Return (X, Y) of the center of cell containing provided text 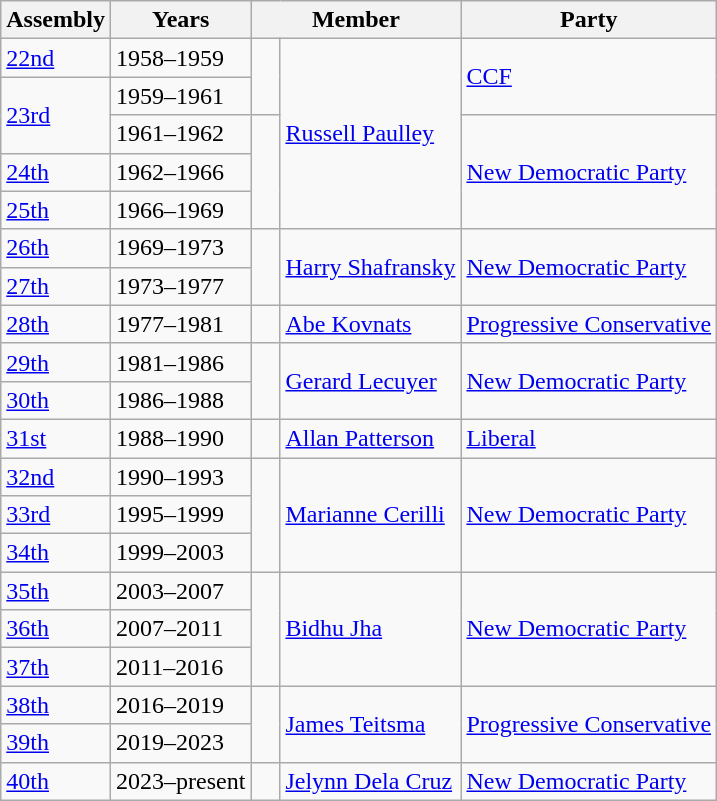
1962–1966 (180, 172)
25th (56, 210)
1995–1999 (180, 515)
1958–1959 (180, 58)
36th (56, 629)
1969–1973 (180, 248)
31st (56, 438)
Party (589, 20)
30th (56, 400)
22nd (56, 58)
1999–2003 (180, 553)
33rd (56, 515)
Jelynn Dela Cruz (370, 781)
1986–1988 (180, 400)
28th (56, 324)
40th (56, 781)
2011–2016 (180, 667)
32nd (56, 477)
1973–1977 (180, 286)
Harry Shafransky (370, 267)
Assembly (56, 20)
1981–1986 (180, 362)
Member (356, 20)
2023–present (180, 781)
1959–1961 (180, 96)
1966–1969 (180, 210)
Bidhu Jha (370, 629)
23rd (56, 115)
Allan Patterson (370, 438)
2003–2007 (180, 591)
1961–1962 (180, 134)
26th (56, 248)
Years (180, 20)
27th (56, 286)
29th (56, 362)
Gerard Lecuyer (370, 381)
2019–2023 (180, 743)
38th (56, 705)
Liberal (589, 438)
1977–1981 (180, 324)
35th (56, 591)
CCF (589, 77)
1990–1993 (180, 477)
24th (56, 172)
James Teitsma (370, 724)
2007–2011 (180, 629)
34th (56, 553)
2016–2019 (180, 705)
Russell Paulley (370, 134)
1988–1990 (180, 438)
37th (56, 667)
Abe Kovnats (370, 324)
39th (56, 743)
Marianne Cerilli (370, 515)
